Determine the [X, Y] coordinate at the center of the cell enclosing the given text.  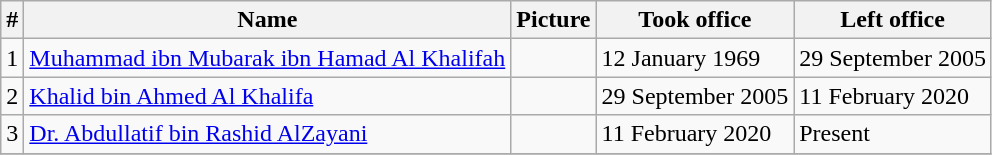
2 [12, 96]
3 [12, 134]
# [12, 20]
Present [893, 134]
12 January 1969 [695, 58]
Took office [695, 20]
Muhammad ibn Mubarak ibn Hamad Al Khalifah [268, 58]
Left office [893, 20]
Khalid bin Ahmed Al Khalifa [268, 96]
1 [12, 58]
Dr. Abdullatif bin Rashid AlZayani [268, 134]
Name [268, 20]
Picture [554, 20]
